For the text-containing cell, return its midpoint in [X, Y] coordinate format. 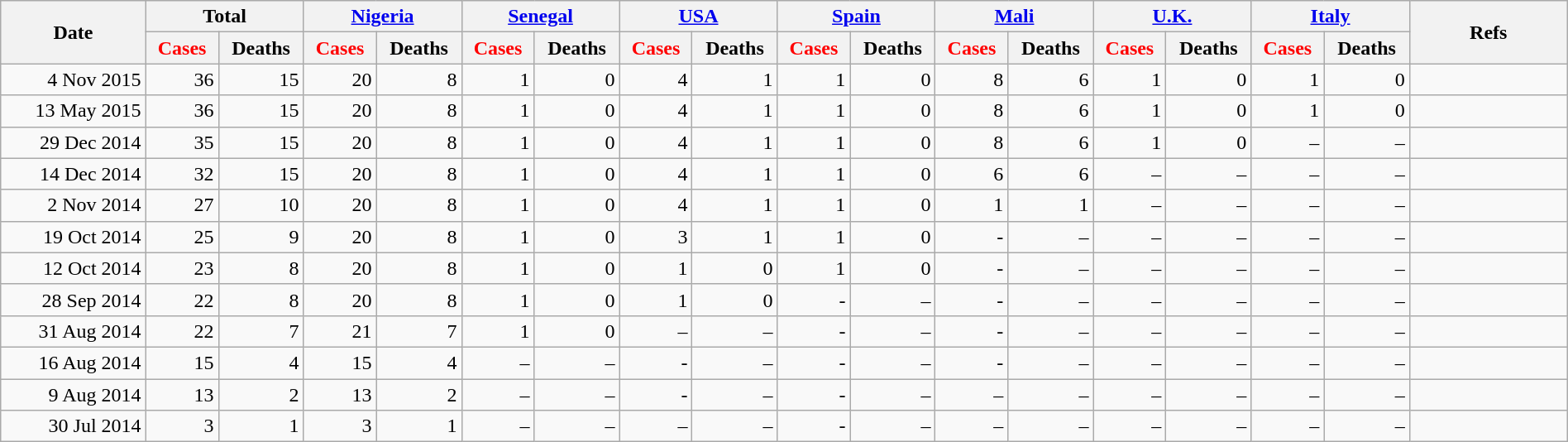
Mali [1014, 17]
Refs [1489, 32]
25 [182, 237]
2 Nov 2014 [73, 205]
Date [73, 32]
35 [182, 142]
28 Sep 2014 [73, 300]
16 Aug 2014 [73, 363]
Total [225, 17]
21 [340, 331]
9 [261, 237]
14 Dec 2014 [73, 174]
Italy [1330, 17]
Spain [857, 17]
29 Dec 2014 [73, 142]
U.K. [1173, 17]
9 Aug 2014 [73, 395]
19 Oct 2014 [73, 237]
4 Nov 2015 [73, 79]
12 Oct 2014 [73, 268]
Nigeria [382, 17]
USA [698, 17]
30 Jul 2014 [73, 426]
23 [182, 268]
10 [261, 205]
32 [182, 174]
31 Aug 2014 [73, 331]
Senegal [541, 17]
27 [182, 205]
13 May 2015 [73, 111]
